Detect which cell encompasses the target text, then output its [X, Y] center coordinate. 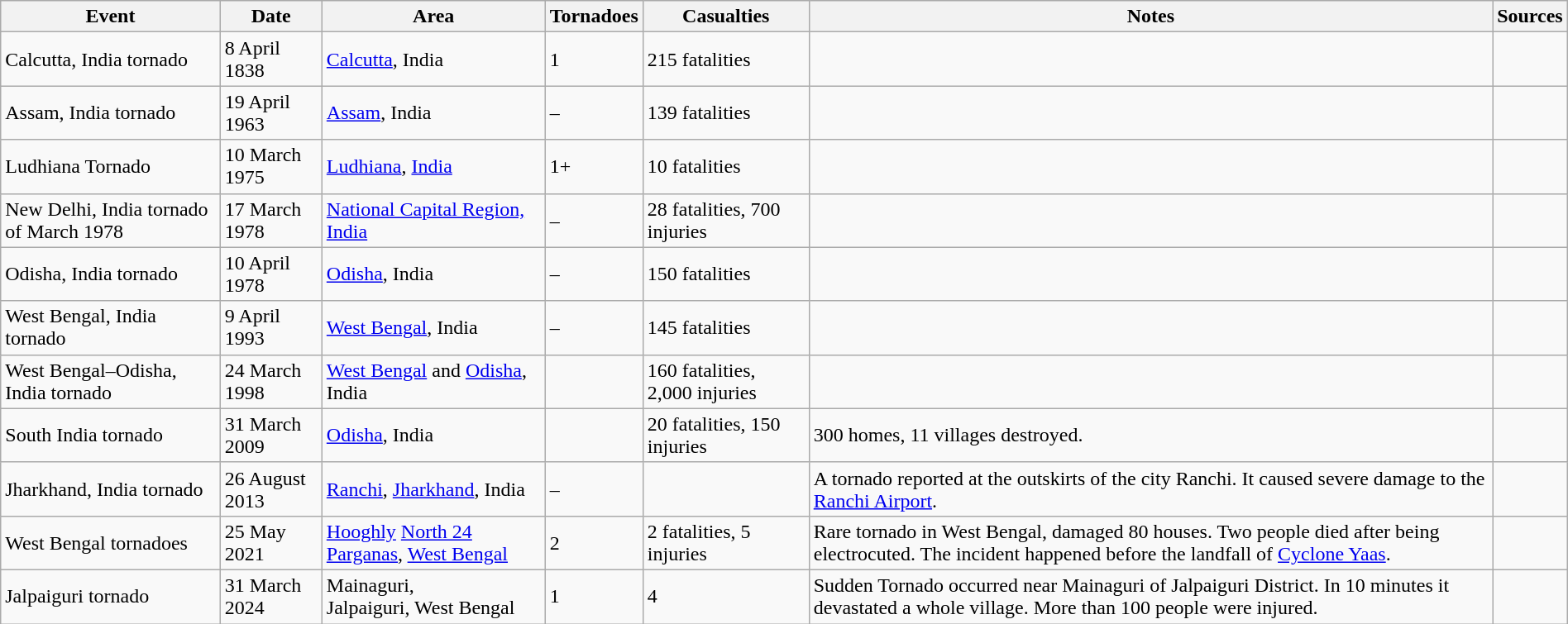
28 fatalities, 700 injuries [726, 220]
Ludhiana Tornado [111, 167]
150 fatalities [726, 274]
2 [594, 542]
Casualties [726, 17]
10 March 1975 [271, 167]
20 fatalities, 150 injuries [726, 435]
Odisha, India tornado [111, 274]
South India tornado [111, 435]
2 fatalities, 5 injuries [726, 542]
Rare tornado in West Bengal, damaged 80 houses. Two people died after being electrocuted. The incident happened before the landfall of Cyclone Yaas. [1150, 542]
25 May 2021 [271, 542]
300 homes, 11 villages destroyed. [1150, 435]
31 March 2009 [271, 435]
Hooghly North 24 Parganas, West Bengal [433, 542]
10 fatalities [726, 167]
West Bengal, India [433, 327]
24 March 1998 [271, 382]
West Bengal, India tornado [111, 327]
Sources [1530, 17]
Tornadoes [594, 17]
215 fatalities [726, 60]
National Capital Region, India [433, 220]
145 fatalities [726, 327]
Assam, India [433, 112]
9 April 1993 [271, 327]
Calcutta, India [433, 60]
Ranchi, Jharkhand, India [433, 489]
160 fatalities, 2,000 injuries [726, 382]
19 April 1963 [271, 112]
17 March 1978 [271, 220]
26 August 2013 [271, 489]
West Bengal and Odisha, India [433, 382]
1+ [594, 167]
West Bengal–Odisha, India tornado [111, 382]
Mainaguri,Jalpaiguri, West Bengal [433, 597]
139 fatalities [726, 112]
Sudden Tornado occurred near Mainaguri of Jalpaiguri District. In 10 minutes it devastated a whole village. More than 100 people were injured. [1150, 597]
8 April 1838 [271, 60]
31 March 2024 [271, 597]
A tornado reported at the outskirts of the city Ranchi. It caused severe damage to the Ranchi Airport. [1150, 489]
Date [271, 17]
Jalpaiguri tornado [111, 597]
Notes [1150, 17]
10 April 1978 [271, 274]
Jharkhand, India tornado [111, 489]
West Bengal tornadoes [111, 542]
Calcutta, India tornado [111, 60]
New Delhi, India tornado of March 1978 [111, 220]
4 [726, 597]
Event [111, 17]
Area [433, 17]
Ludhiana, India [433, 167]
Assam, India tornado [111, 112]
